Search for the cell housing the specified text and yield its (x, y) center coordinate. 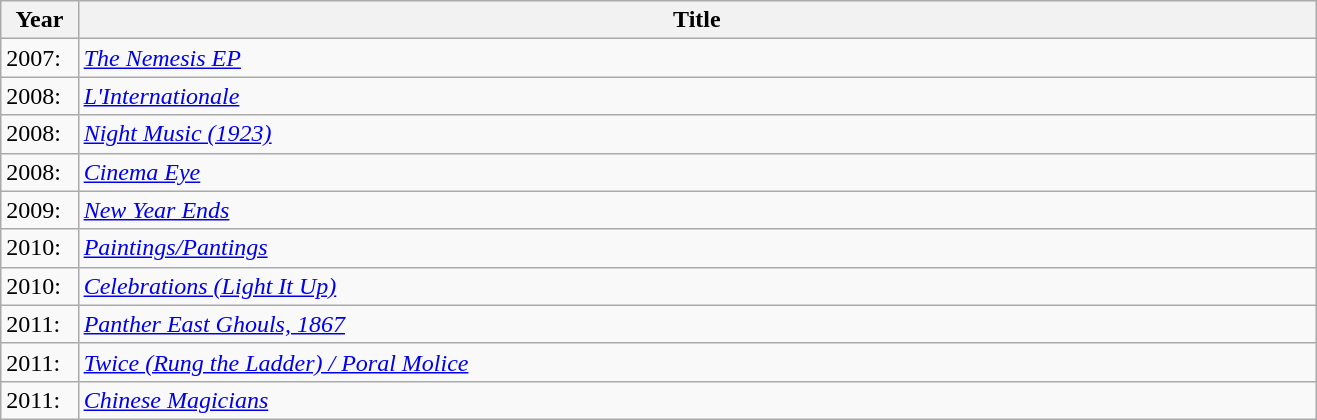
Celebrations (Light It Up) (697, 286)
Title (697, 20)
2009: (40, 210)
2007: (40, 58)
Twice (Rung the Ladder) / Poral Molice (697, 362)
L'Internationale (697, 96)
Cinema Eye (697, 172)
The Nemesis EP (697, 58)
Chinese Magicians (697, 400)
Year (40, 20)
Paintings/Pantings (697, 248)
Panther East Ghouls, 1867 (697, 324)
Night Music (1923) (697, 134)
New Year Ends (697, 210)
